For the text-containing cell, return its midpoint in [X, Y] coordinate format. 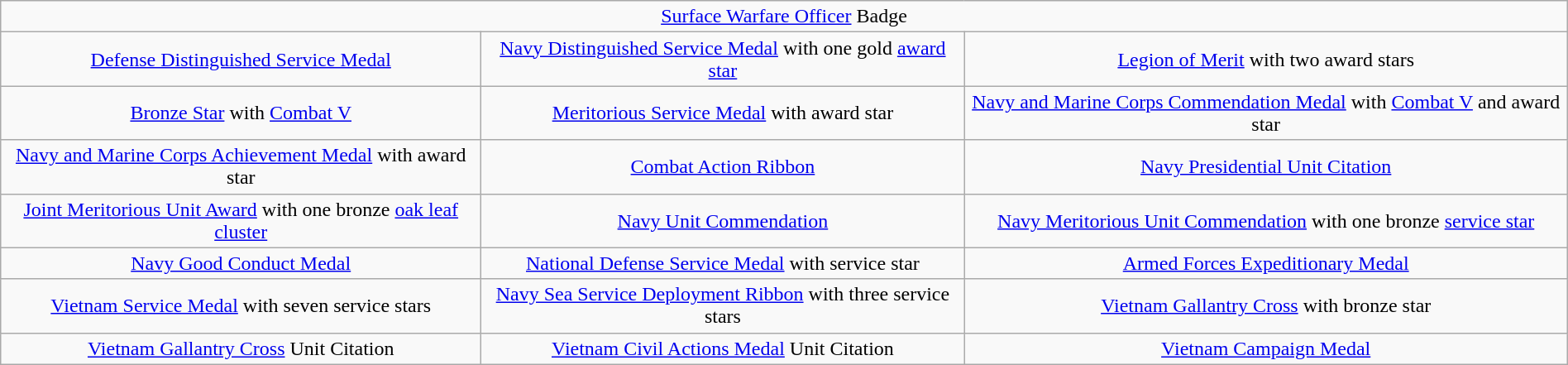
Navy Distinguished Service Medal with one gold award star [723, 60]
Navy and Marine Corps Achievement Medal with award star [241, 167]
Navy and Marine Corps Commendation Medal with Combat V and award star [1265, 113]
Bronze Star with Combat V [241, 113]
Navy Sea Service Deployment Ribbon with three service stars [723, 306]
National Defense Service Medal with service star [723, 263]
Joint Meritorious Unit Award with one bronze oak leaf cluster [241, 220]
Navy Good Conduct Medal [241, 263]
Navy Unit Commendation [723, 220]
Navy Presidential Unit Citation [1265, 167]
Vietnam Campaign Medal [1265, 348]
Navy Meritorious Unit Commendation with one bronze service star [1265, 220]
Meritorious Service Medal with award star [723, 113]
Vietnam Service Medal with seven service stars [241, 306]
Combat Action Ribbon [723, 167]
Vietnam Gallantry Cross with bronze star [1265, 306]
Vietnam Gallantry Cross Unit Citation [241, 348]
Armed Forces Expeditionary Medal [1265, 263]
Legion of Merit with two award stars [1265, 60]
Surface Warfare Officer Badge [784, 17]
Defense Distinguished Service Medal [241, 60]
Vietnam Civil Actions Medal Unit Citation [723, 348]
